Extract the (X, Y) coordinate from the center of the cell holding the provided text.  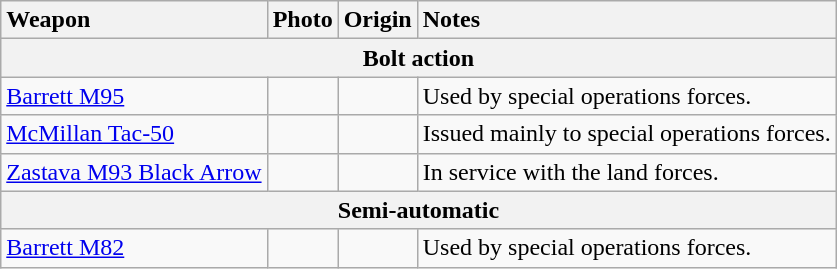
Weapon (134, 20)
Origin (378, 20)
Zastava M93 Black Arrow (134, 172)
In service with the land forces. (626, 172)
Issued mainly to special operations forces. (626, 134)
Semi-automatic (418, 210)
Photo (302, 20)
Barrett M82 (134, 248)
McMillan Tac-50 (134, 134)
Notes (626, 20)
Barrett M95 (134, 96)
Bolt action (418, 58)
